Return the (X, Y) coordinate for the center point of the cell that contains the specified text.  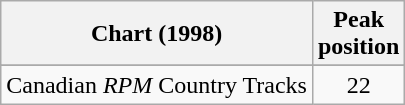
22 (358, 85)
Canadian RPM Country Tracks (157, 85)
Peakposition (358, 34)
Chart (1998) (157, 34)
